Search for the cell housing the specified text and yield its [X, Y] center coordinate. 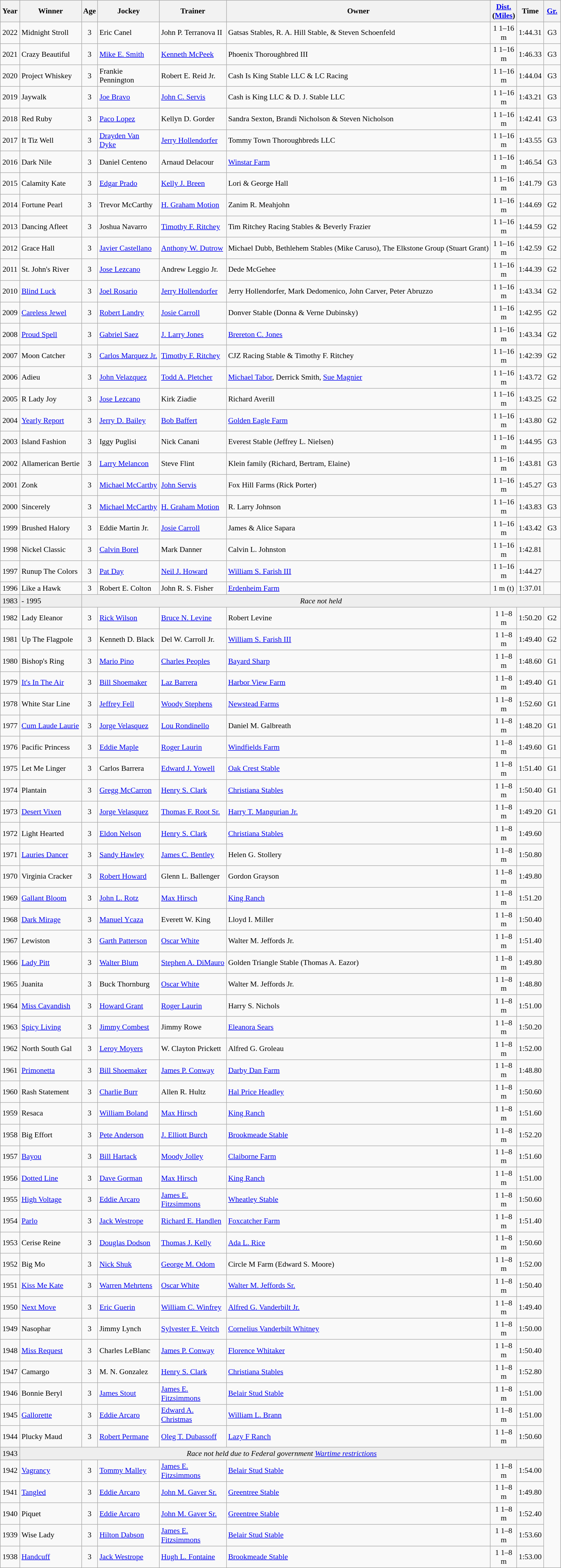
Allamerican Bertie [51, 464]
Nasophar [51, 1329]
Cash Is King Stable LLC & LC Racing [358, 76]
John L. Rotz [128, 898]
Harry S. Nichols [358, 1006]
Gr. [552, 11]
2018 [10, 119]
1:44.95 [530, 442]
2019 [10, 97]
Wheatley Stable [358, 1200]
Let Me Linger [51, 769]
Newstead Farms [358, 704]
1:42.41 [530, 119]
R Lady Joy [51, 399]
Next Move [51, 1308]
Island Fashion [51, 442]
Ada L. Rice [358, 1243]
Eldon Nelson [128, 833]
1954 [10, 1221]
1:45.27 [530, 485]
Cerise Reine [51, 1243]
Light Hearted [51, 833]
Miss Cavandish [51, 1006]
1:50.80 [530, 855]
Jimmy Lynch [128, 1329]
1:44.27 [530, 571]
Midnight Stroll [51, 32]
Dotted Line [51, 1178]
Charlie Burr [128, 1092]
Jeffrey Fell [128, 704]
Claiborne Farm [358, 1157]
Lori & George Hall [358, 183]
2021 [10, 54]
Everest Stable (Jeffrey L. Nielsen) [358, 442]
1970 [10, 876]
Robert E. Colton [128, 589]
Calvin L. Johnston [358, 550]
Plucky Maud [51, 1437]
Blind Luck [51, 291]
Edward J. Yowell [193, 769]
2011 [10, 270]
1983 [10, 601]
Jaywalk [51, 97]
Tim Ritchey Racing Stables & Beverly Frazier [358, 226]
1972 [10, 833]
2010 [10, 291]
Jerry D. Bailey [128, 421]
Hilton Dabson [128, 1535]
M. N. Gonzalez [128, 1372]
Lady Pitt [51, 963]
Golden Eagle Farm [358, 421]
Iggy Puglisi [128, 442]
Bob Baffert [193, 421]
Robert Landry [128, 313]
Rash Statement [51, 1092]
Florence Whitaker [358, 1351]
1:43.42 [530, 528]
2008 [10, 334]
Trainer [193, 11]
Nickel Classic [51, 550]
1974 [10, 790]
Lewiston [51, 941]
Bill Hartack [128, 1157]
1948 [10, 1351]
1969 [10, 898]
1997 [10, 571]
- 1995 [51, 601]
Dede McGehee [358, 270]
Douglas Dodson [128, 1243]
Proud Spell [51, 334]
Zanim R. Meahjohn [358, 205]
George M. Odom [193, 1265]
Carlos Barrera [128, 769]
1955 [10, 1200]
Cash is King LLC & D. J. Stable LLC [358, 97]
Miss Request [51, 1351]
1944 [10, 1437]
1946 [10, 1394]
Sandra Sexton, Brandi Nicholson & Steven Nicholson [358, 119]
Tangled [51, 1492]
1966 [10, 963]
Joshua Navarro [128, 226]
1968 [10, 920]
White Star Line [51, 704]
1:52.20 [530, 1135]
1981 [10, 639]
1:43.81 [530, 464]
Windfields Farm [358, 747]
Moody Jolley [193, 1157]
1950 [10, 1308]
1959 [10, 1114]
Joe Bravo [128, 97]
1:43.83 [530, 507]
1:46.33 [530, 54]
John P. Terranova II [193, 32]
Jockey [128, 11]
1998 [10, 550]
Erdenheim Farm [358, 589]
1:42.59 [530, 248]
Nick Canani [193, 442]
Parlo [51, 1221]
Phoenix Thoroughbred III [358, 54]
1:51.20 [530, 898]
It's In The Air [51, 682]
1:44.04 [530, 76]
Careless Jewel [51, 313]
Bishop's Ring [51, 661]
Daniel Centeno [128, 162]
Gregg McCarron [128, 790]
Mike E. Smith [128, 54]
Calamity Kate [51, 183]
Pacific Princess [51, 747]
Richard E. Handlen [193, 1221]
Eric Canel [128, 32]
John Velazquez [128, 377]
Buck Thornburg [128, 984]
Crazy Beautiful [51, 54]
Bayou [51, 1157]
Race not held due to Federal government Wartime restrictions [282, 1454]
2004 [10, 421]
1:43.80 [530, 421]
Hal Price Headley [358, 1092]
1:37.01 [530, 589]
Up The Flagpole [51, 639]
J. Elliott Burch [193, 1135]
Circle M Farm (Edward S. Moore) [358, 1265]
Manuel Ycaza [128, 920]
Virginia Cracker [51, 876]
1938 [10, 1557]
2012 [10, 248]
John C. Servis [193, 97]
2016 [10, 162]
1971 [10, 855]
Winner [51, 11]
1:41.79 [530, 183]
Camargo [51, 1372]
Dark Mirage [51, 920]
Charles LeBlanc [128, 1351]
Everett W. King [193, 920]
Carlos Marquez Jr. [128, 356]
Sylvester E. Veitch [193, 1329]
Big Effort [51, 1135]
Woody Stephens [193, 704]
Edward A. Christmas [193, 1415]
Owner [358, 11]
W. Clayton Prickett [193, 1049]
Grace Hall [51, 248]
Red Ruby [51, 119]
1980 [10, 661]
Richard Averill [358, 399]
James Stout [128, 1394]
1978 [10, 704]
Jerry Hollendorfer, Mark Dedomenico, John Carver, Peter Abruzzo [358, 291]
2006 [10, 377]
2005 [10, 399]
Project Whiskey [51, 76]
Hugh L. Fontaine [193, 1557]
Michael Tabor, Derrick Smith, Sue Magnier [358, 377]
2014 [10, 205]
Cornelius Vanderbilt Whitney [358, 1329]
2002 [10, 464]
1947 [10, 1372]
Rick Wilson [128, 618]
Jimmy Rowe [193, 1027]
Vagrancy [51, 1470]
1:42:39 [530, 356]
1975 [10, 769]
1:44.69 [530, 205]
1961 [10, 1070]
Plantain [51, 790]
CJZ Racing Stable & Timothy F. Ritchey [358, 356]
Eleanora Sears [358, 1027]
John R. S. Fisher [193, 589]
Harry T. Mangurian Jr. [358, 812]
Harbor View Farm [358, 682]
Thomas F. Root Sr. [193, 812]
Desert Vixen [51, 812]
Time [530, 11]
Gabriel Saez [128, 334]
1:44.59 [530, 226]
Oak Crest Stable [358, 769]
Eddie Maple [128, 747]
Javier Castellano [128, 248]
1:43.25 [530, 399]
1956 [10, 1178]
Sincerely [51, 507]
James C. Bentley [193, 855]
Nick Shuk [128, 1265]
Piquet [51, 1514]
2020 [10, 76]
1958 [10, 1135]
Spicy Living [51, 1027]
John Servis [193, 485]
Gallorette [51, 1415]
Frankie Pennington [128, 76]
Robert Howard [128, 876]
Calvin Borel [128, 550]
Resaca [51, 1114]
Jimmy Combest [128, 1027]
Fox Hill Farms (Rick Porter) [358, 485]
Fortune Pearl [51, 205]
James & Alice Sapara [358, 528]
Paco Lopez [128, 119]
1 m (t) [504, 589]
Dist. (Miles) [504, 11]
Moon Catcher [51, 356]
1:53.00 [530, 1557]
Darby Dan Farm [358, 1070]
1979 [10, 682]
1960 [10, 1092]
Race not held [321, 601]
Leroy Moyers [128, 1049]
2017 [10, 140]
Anthony W. Dutrow [193, 248]
1:48.60 [530, 661]
1953 [10, 1243]
Like a Hawk [51, 589]
1:52.80 [530, 1372]
1:43.55 [530, 140]
1973 [10, 812]
1945 [10, 1415]
Joel Rosario [128, 291]
Dave Gorman [128, 1178]
Year [10, 11]
Primonetta [51, 1070]
Winstar Farm [358, 162]
Drayden Van Dyke [128, 140]
Eric Guerin [128, 1308]
2007 [10, 356]
Michael Dubb, Bethlehem Stables (Mike Caruso), The Elkstone Group (Stuart Grant) [358, 248]
Sandy Hawley [128, 855]
Daniel M. Galbreath [358, 725]
Garth Patterson [128, 941]
Laz Barrera [193, 682]
1952 [10, 1265]
Adieu [51, 377]
Gallant Bloom [51, 898]
1:44.39 [530, 270]
1964 [10, 1006]
Big Mo [51, 1265]
Age [90, 11]
It Tiz Well [51, 140]
Cum Laude Laurie [51, 725]
Alfred G. Vanderbilt Jr. [358, 1308]
1:42.95 [530, 313]
Helen G. Stollery [358, 855]
2001 [10, 485]
Lloyd I. Miller [358, 920]
Larry Melancon [128, 464]
2009 [10, 313]
Robert Permane [128, 1437]
Stephen A. DiMauro [193, 963]
1941 [10, 1492]
Yearly Report [51, 421]
Alfred G. Groleau [358, 1049]
1951 [10, 1286]
Zonk [51, 485]
Thomas J. Kelly [193, 1243]
1:44.31 [530, 32]
Kenneth D. Black [128, 639]
1982 [10, 618]
Glenn L. Ballenger [193, 876]
Mario Pino [128, 661]
1940 [10, 1514]
1:49.20 [530, 812]
Dark Nile [51, 162]
1949 [10, 1329]
Walter Blum [128, 963]
Dancing Afleet [51, 226]
Neil J. Howard [193, 571]
1996 [10, 589]
Andrew Leggio Jr. [193, 270]
Donver Stable (Donna & Verne Dubinsky) [358, 313]
2003 [10, 442]
Bruce N. Levine [193, 618]
Kellyn D. Gorder [193, 119]
Runup The Colors [51, 571]
Todd A. Pletcher [193, 377]
Lou Rondinello [193, 725]
R. Larry Johnson [358, 507]
1963 [10, 1027]
Lady Eleanor [51, 618]
Robert Levine [358, 618]
Bonnie Beryl [51, 1394]
1:53.60 [530, 1535]
2013 [10, 226]
2022 [10, 32]
1962 [10, 1049]
Handcuff [51, 1557]
Del W. Carroll Jr. [193, 639]
Howard Grant [128, 1006]
Pete Anderson [128, 1135]
Kiss Me Kate [51, 1286]
1:54.00 [530, 1470]
Oleg T. Dubassoff [193, 1437]
Bayard Sharp [358, 661]
Robert E. Reid Jr. [193, 76]
1957 [10, 1157]
1:46.54 [530, 162]
1967 [10, 941]
1942 [10, 1470]
Foxcatcher Farm [358, 1221]
Eddie Martin Jr. [128, 528]
Brereton C. Jones [358, 334]
1965 [10, 984]
1977 [10, 725]
1:50.00 [530, 1329]
1943 [10, 1454]
St. John's River [51, 270]
Gatsas Stables, R. A. Hill Stable, & Steven Schoenfeld [358, 32]
J. Larry Jones [193, 334]
Kenneth McPeek [193, 54]
1:52.40 [530, 1514]
Lauries Dancer [51, 855]
Warren Mehrtens [128, 1286]
1:43.21 [530, 97]
Golden Triangle Stable (Thomas A. Eazor) [358, 963]
1939 [10, 1535]
1976 [10, 747]
Kirk Ziadie [193, 399]
Pat Day [128, 571]
Steve Flint [193, 464]
Allen R. Hultz [193, 1092]
Gordon Grayson [358, 876]
1:42.81 [530, 550]
Tommy Malley [128, 1470]
Edgar Prado [128, 183]
Tommy Town Thoroughbreds LLC [358, 140]
Kelly J. Breen [193, 183]
1:43.72 [530, 377]
1999 [10, 528]
1:48.20 [530, 725]
Juanita [51, 984]
William Boland [128, 1114]
Mark Danner [193, 550]
2000 [10, 507]
1:52.60 [530, 704]
Klein family (Richard, Bertram, Elaine) [358, 464]
Walter M. Jeffords Sr. [358, 1286]
Lazy F Ranch [358, 1437]
Arnaud Delacour [193, 162]
North South Gal [51, 1049]
Wise Lady [51, 1535]
High Voltage [51, 1200]
2015 [10, 183]
William C. Winfrey [193, 1308]
Brushed Halory [51, 528]
William L. Brann [358, 1415]
Trevor McCarthy [128, 205]
Charles Peoples [193, 661]
